Determine the (x, y) coordinate at the center of the cell enclosing the given text.  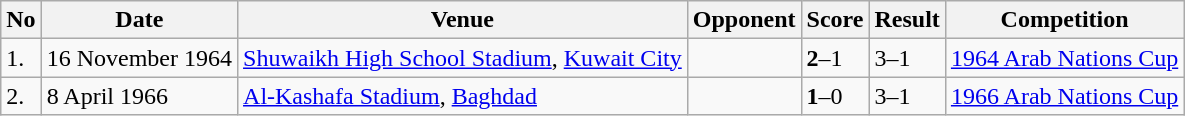
Date (139, 20)
Venue (463, 20)
8 April 1966 (139, 96)
No (21, 20)
Score (835, 20)
2. (21, 96)
1. (21, 58)
Competition (1064, 20)
Result (907, 20)
16 November 1964 (139, 58)
2–1 (835, 58)
Opponent (744, 20)
Shuwaikh High School Stadium, Kuwait City (463, 58)
1–0 (835, 96)
Al-Kashafa Stadium, Baghdad (463, 96)
1964 Arab Nations Cup (1064, 58)
1966 Arab Nations Cup (1064, 96)
